Scan for the cell matching the given text and deliver its (X, Y) coordinate at center. 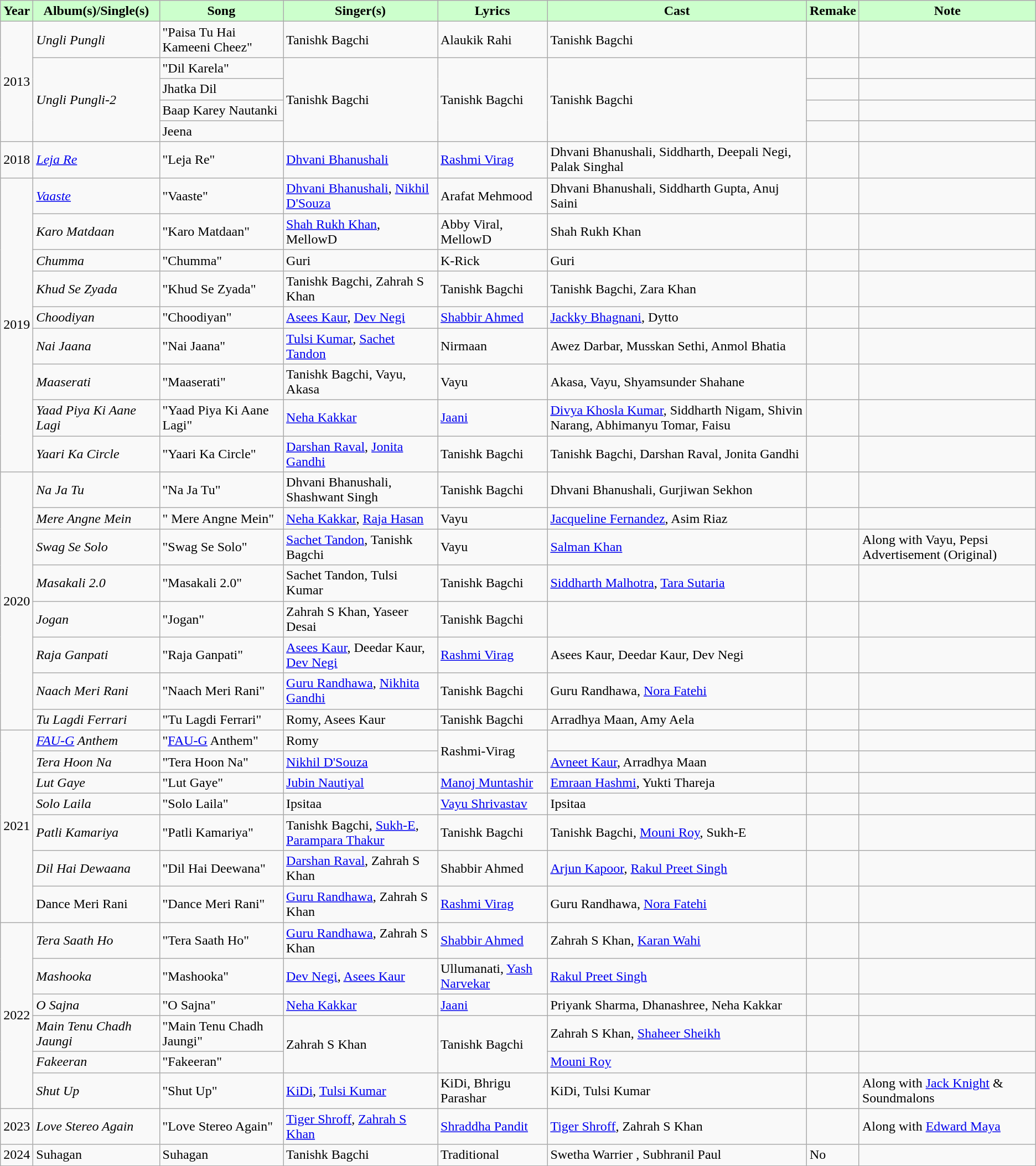
Tanishk Bagchi, Sukh-E, Parampara Thakur (361, 832)
Cast (677, 11)
"Maaserati" (221, 382)
Main Tenu Chadh Jaungi (96, 1034)
"Fakeeran" (221, 1062)
Dhvani Bhanushali, Nikhil D'Souza (361, 196)
Divya Khosla Kumar, Siddharth Nigam, Shivin Narang, Abhimanyu Tomar, Faisu (677, 418)
2019 (17, 325)
"Leja Re" (221, 159)
"Karo Matdaan" (221, 231)
Abby Viral, MellowD (492, 231)
Karo Matdaan (96, 231)
"Na Ja Tu" (221, 490)
Neha Kakkar, Raja Hasan (361, 519)
2020 (17, 601)
"Naach Meri Rani" (221, 691)
Tanishk Bagchi, Zara Khan (677, 289)
2013 (17, 82)
Emraan Hashmi, Yukti Thareja (677, 782)
O Sajna (96, 1005)
Singer(s) (361, 11)
"Lut Gaye" (221, 782)
Dance Meri Rani (96, 904)
Siddharth Malhotra, Tara Sutaria (677, 583)
Traditional (492, 1155)
"Main Tenu Chadh Jaungi" (221, 1034)
Avneet Kaur, Arradhya Maan (677, 761)
Rakul Preet Singh (677, 976)
Arjun Kapoor, Rakul Preet Singh (677, 869)
Jubin Nautiyal (361, 782)
Baap Karey Nautanki (221, 110)
Vaaste (96, 196)
Awez Darbar, Musskan Sethi, Anmol Bhatia (677, 345)
Masakali 2.0 (96, 583)
Zahrah S Khan, Yaseer Desai (361, 619)
"Love Stereo Again" (221, 1127)
"Dance Meri Rani" (221, 904)
Tanishk Bagchi, Vayu, Akasa (361, 382)
Shah Rukh Khan, MellowD (361, 231)
Zahrah S Khan, Karan Wahi (677, 941)
2021 (17, 826)
Ungli Pungli-2 (96, 100)
Solo Laila (96, 804)
"Tera Hoon Na" (221, 761)
Along with Vayu, Pepsi Advertisement (Original) (947, 547)
"Tu Lagdi Ferrari" (221, 719)
Dhvani Bhanushali, Shashwant Singh (361, 490)
Yaari Ka Circle (96, 454)
Song (221, 11)
Tu Lagdi Ferrari (96, 719)
Nikhil D'Souza (361, 761)
Alaukik Rahi (492, 40)
Naach Meri Rani (96, 691)
Swetha Warrier , Subhranil Paul (677, 1155)
Nai Jaana (96, 345)
Patli Kamariya (96, 832)
Priyank Sharma, Dhanashree, Neha Kakkar (677, 1005)
Darshan Raval, Jonita Gandhi (361, 454)
No (832, 1155)
"Yaad Piya Ki Aane Lagi" (221, 418)
Jacqueline Fernandez, Asim Riaz (677, 519)
Dhvani Bhanushali (361, 159)
Shah Rukh Khan (677, 231)
"Solo Laila" (221, 804)
Tulsi Kumar, Sachet Tandon (361, 345)
Jhatka Dil (221, 89)
2018 (17, 159)
Dhvani Bhanushali, Gurjiwan Sekhon (677, 490)
"FAU-G Anthem" (221, 740)
"Mashooka" (221, 976)
"Patli Kamariya" (221, 832)
K-Rick (492, 260)
Sachet Tandon, Tanishk Bagchi (361, 547)
Yaad Piya Ki Aane Lagi (96, 418)
Dil Hai Dewaana (96, 869)
Tera Saath Ho (96, 941)
"Jogan" (221, 619)
"Vaaste" (221, 196)
Tanishk Bagchi, Zahrah S Khan (361, 289)
Shraddha Pandit (492, 1127)
Arradhya Maan, Amy Aela (677, 719)
Mouni Roy (677, 1062)
Jackky Bhagnani, Dytto (677, 317)
Darshan Raval, Zahrah S Khan (361, 869)
Year (17, 11)
Chumma (96, 260)
2024 (17, 1155)
2023 (17, 1127)
"Nai Jaana" (221, 345)
Tanishk Bagchi, Mouni Roy, Sukh-E (677, 832)
Jogan (96, 619)
Khud Se Zyada (96, 289)
Akasa, Vayu, Shyamsunder Shahane (677, 382)
"Chumma" (221, 260)
Fakeeran (96, 1062)
"Raja Ganpati" (221, 655)
Along with Edward Maya (947, 1127)
"Yaari Ka Circle" (221, 454)
"Swag Se Solo" (221, 547)
Leja Re (96, 159)
Lut Gaye (96, 782)
Note (947, 11)
Choodiyan (96, 317)
Album(s)/Single(s) (96, 11)
Zahrah S Khan, Shaheer Sheikh (677, 1034)
Tera Hoon Na (96, 761)
Dhvani Bhanushali, Siddharth Gupta, Anuj Saini (677, 196)
Dev Negi, Asees Kaur (361, 976)
" Mere Angne Mein" (221, 519)
"Dil Hai Deewana" (221, 869)
Romy (361, 740)
Jeena (221, 131)
Sachet Tandon, Tulsi Kumar (361, 583)
Raja Ganpati (96, 655)
"Choodiyan" (221, 317)
"Khud Se Zyada" (221, 289)
"Dil Karela" (221, 68)
Swag Se Solo (96, 547)
Asees Kaur, Dev Negi (361, 317)
Mere Angne Mein (96, 519)
Along with Jack Knight & Soundmalons (947, 1090)
Vayu Shrivastav (492, 804)
Rashmi-Virag (492, 751)
"Tera Saath Ho" (221, 941)
"Masakali 2.0" (221, 583)
Lyrics (492, 11)
Salman Khan (677, 547)
Zahrah S Khan (361, 1044)
Love Stereo Again (96, 1127)
Guru Randhawa, Nikhita Gandhi (361, 691)
Ullumanati, Yash Narvekar (492, 976)
Manoj Muntashir (492, 782)
Na Ja Tu (96, 490)
"O Sajna" (221, 1005)
Dhvani Bhanushali, Siddharth, Deepali Negi, Palak Singhal (677, 159)
Maaserati (96, 382)
KiDi, Bhrigu Parashar (492, 1090)
FAU-G Anthem (96, 740)
Nirmaan (492, 345)
Ungli Pungli (96, 40)
Mashooka (96, 976)
Remake (832, 11)
"Shut Up" (221, 1090)
Arafat Mehmood (492, 196)
Shut Up (96, 1090)
Romy, Asees Kaur (361, 719)
2022 (17, 1015)
Tanishk Bagchi, Darshan Raval, Jonita Gandhi (677, 454)
"Paisa Tu Hai Kameeni Cheez" (221, 40)
